Identify which cell holds the provided text, then report its (X, Y) central coordinate. 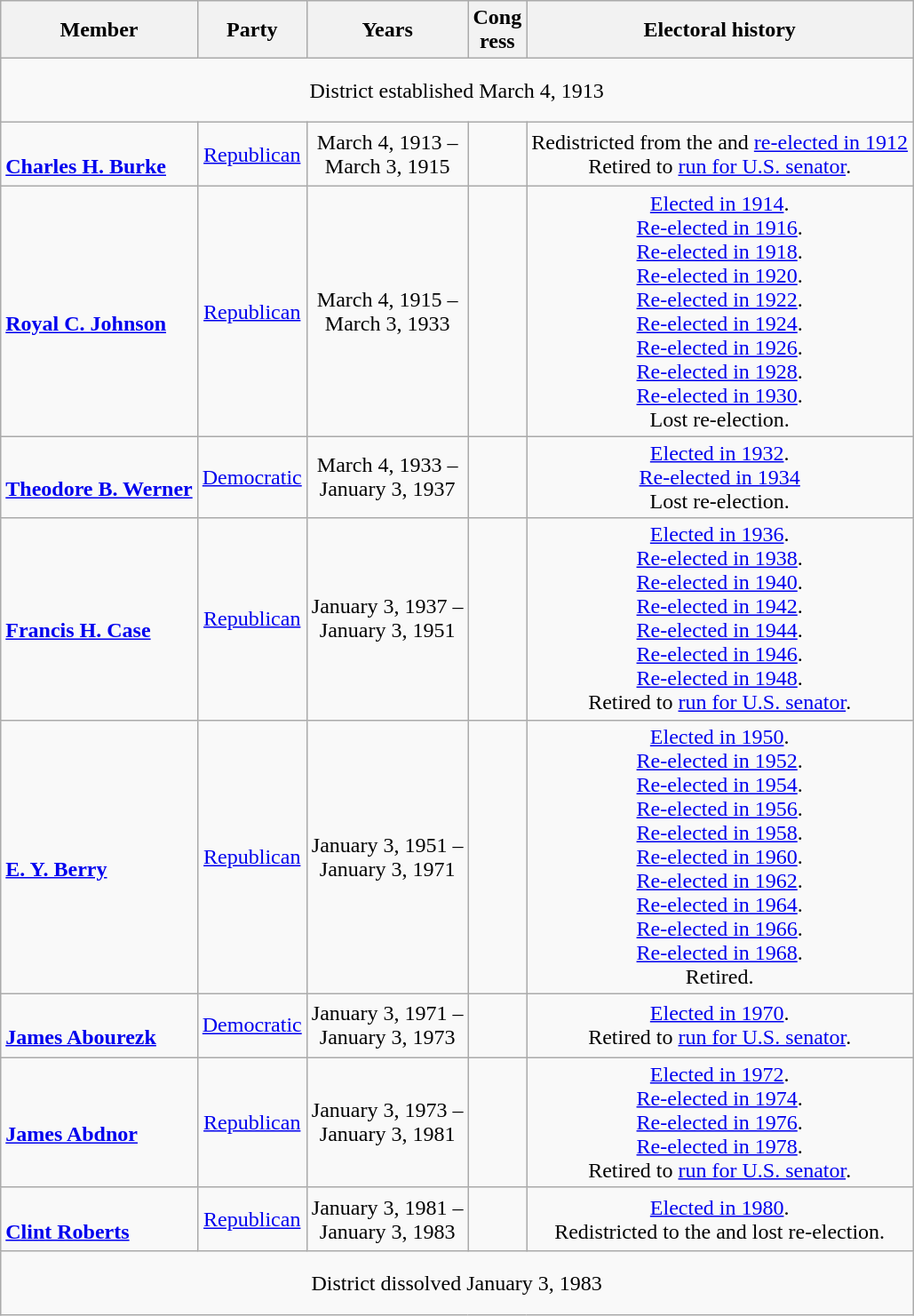
March 4, 1915 –March 3, 1933 (387, 311)
Member (99, 30)
District dissolved January 3, 1983 (457, 1283)
January 3, 1971 –January 3, 1973 (387, 1025)
Royal C. Johnson (99, 311)
January 3, 1973 –January 3, 1981 (387, 1122)
E. Y. Berry (99, 857)
Congress (497, 30)
Elected in 1980.Redistricted to the and lost re-election. (719, 1219)
Theodore B. Werner (99, 477)
Clint Roberts (99, 1219)
Elected in 1932.Re-elected in 1934Lost re-election. (719, 477)
January 3, 1951 –January 3, 1971 (387, 857)
Party (252, 30)
March 4, 1933 –January 3, 1937 (387, 477)
January 3, 1937 –January 3, 1951 (387, 618)
James Abdnor (99, 1122)
Elected in 1970.Retired to run for U.S. senator. (719, 1025)
Charles H. Burke (99, 155)
Redistricted from the and re-elected in 1912Retired to run for U.S. senator. (719, 155)
Years (387, 30)
March 4, 1913 –March 3, 1915 (387, 155)
James Abourezk (99, 1025)
Elected in 1972.Re-elected in 1974.Re-elected in 1976.Re-elected in 1978.Retired to run for U.S. senator. (719, 1122)
Francis H. Case (99, 618)
January 3, 1981 –January 3, 1983 (387, 1219)
Electoral history (719, 30)
District established March 4, 1913 (457, 91)
